Provide the [X, Y] coordinate of the cell's center where the given text is located.  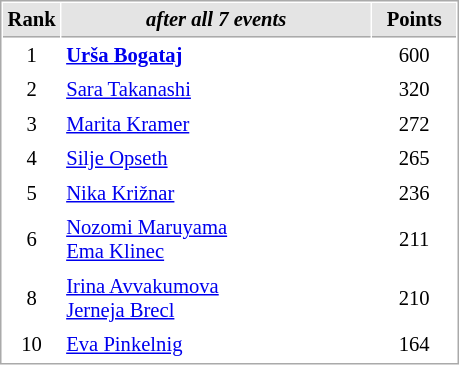
272 [414, 124]
Urša Bogataj [216, 56]
5 [32, 194]
164 [414, 344]
600 [414, 56]
211 [414, 240]
Nika Križnar [216, 194]
4 [32, 158]
2 [32, 90]
10 [32, 344]
3 [32, 124]
Eva Pinkelnig [216, 344]
Irina Avvakumova Jerneja Brecl [216, 298]
after all 7 events [216, 20]
8 [32, 298]
236 [414, 194]
210 [414, 298]
Sara Takanashi [216, 90]
Nozomi Maruyama Ema Klinec [216, 240]
Points [414, 20]
265 [414, 158]
1 [32, 56]
320 [414, 90]
Marita Kramer [216, 124]
6 [32, 240]
Silje Opseth [216, 158]
Rank [32, 20]
